Scan for the cell matching the given text and deliver its [x, y] coordinate at center. 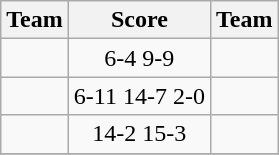
Score [139, 20]
6-4 9-9 [139, 58]
6-11 14-7 2-0 [139, 96]
14-2 15-3 [139, 134]
